Return (X, Y) of the center of cell containing provided text 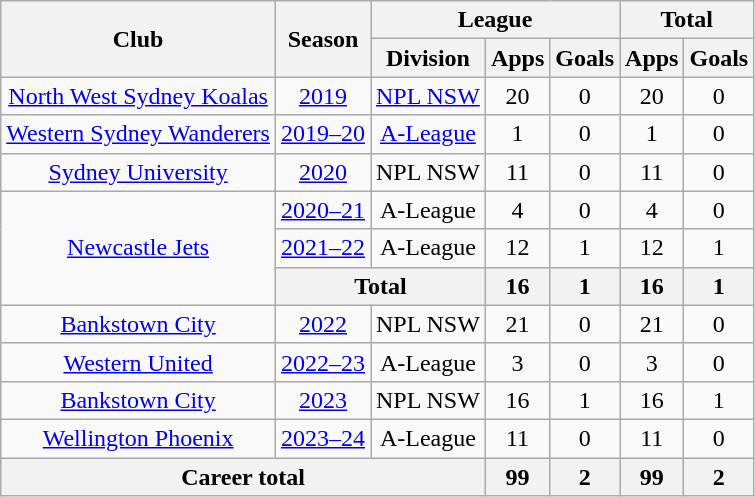
Sydney University (138, 172)
Career total (244, 477)
2022 (322, 324)
League (494, 20)
Season (322, 39)
2023 (322, 400)
2020 (322, 172)
Western Sydney Wanderers (138, 134)
Wellington Phoenix (138, 438)
Division (428, 58)
Western United (138, 362)
2019–20 (322, 134)
2019 (322, 96)
2022–23 (322, 362)
2021–22 (322, 248)
Club (138, 39)
North West Sydney Koalas (138, 96)
2023–24 (322, 438)
2020–21 (322, 210)
Newcastle Jets (138, 248)
